From the cell containing the given text, extract its center point as (x, y) coordinate. 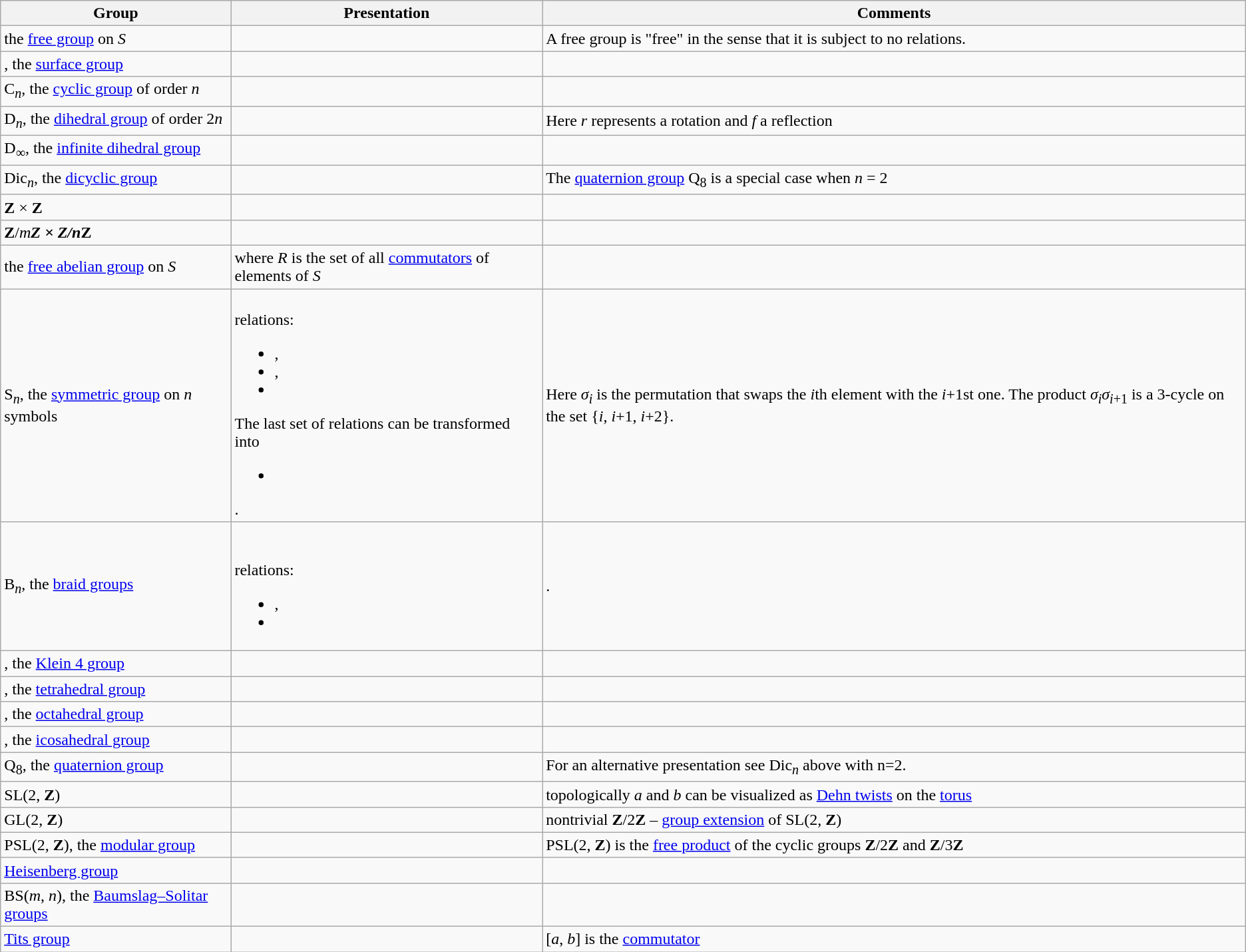
Here σi is the permutation that swaps the ith element with the i+1st one. The product σiσi+1 is a 3-cycle on the set {i, i+1, i+2}. (895, 405)
Tits group (116, 939)
PSL(2, Z) is the free product of the cyclic groups Z/2Z and Z/3Z (895, 845)
BS(m, n), the Baumslag–Solitar groups (116, 904)
relations:,,The last set of relations can be transformed into. (387, 405)
Q8, the quaternion group (116, 767)
Group (116, 13)
Presentation (387, 13)
. (895, 587)
relations:, (387, 587)
, the octahedral group (116, 714)
Heisenberg group (116, 870)
, the icosahedral group (116, 740)
SL(2, Z) (116, 794)
The quaternion group Q8 is a special case when n = 2 (895, 180)
topologically a and b can be visualized as Dehn twists on the torus (895, 794)
For an alternative presentation see Dicn above with n=2. (895, 767)
PSL(2, Z), the modular group (116, 845)
Z/mZ × Z/nZ (116, 232)
, the Klein 4 group (116, 664)
the free group on S (116, 39)
GL(2, Z) (116, 820)
Dn, the dihedral group of order 2n (116, 120)
Dicn, the dicyclic group (116, 180)
Comments (895, 13)
A free group is "free" in the sense that it is subject to no relations. (895, 39)
nontrivial Z/2Z – group extension of SL(2, Z) (895, 820)
Bn, the braid groups (116, 587)
, the tetrahedral group (116, 689)
, the surface group (116, 64)
Cn, the cyclic group of order n (116, 91)
Sn, the symmetric group on n symbols (116, 405)
[a, b] is the commutator (895, 939)
Z × Z (116, 207)
Here r represents a rotation and f a reflection (895, 120)
the free abelian group on S (116, 266)
D∞, the infinite dihedral group (116, 150)
where R is the set of all commutators of elements of S (387, 266)
